From the cell containing the given text, extract its center point as [x, y] coordinate. 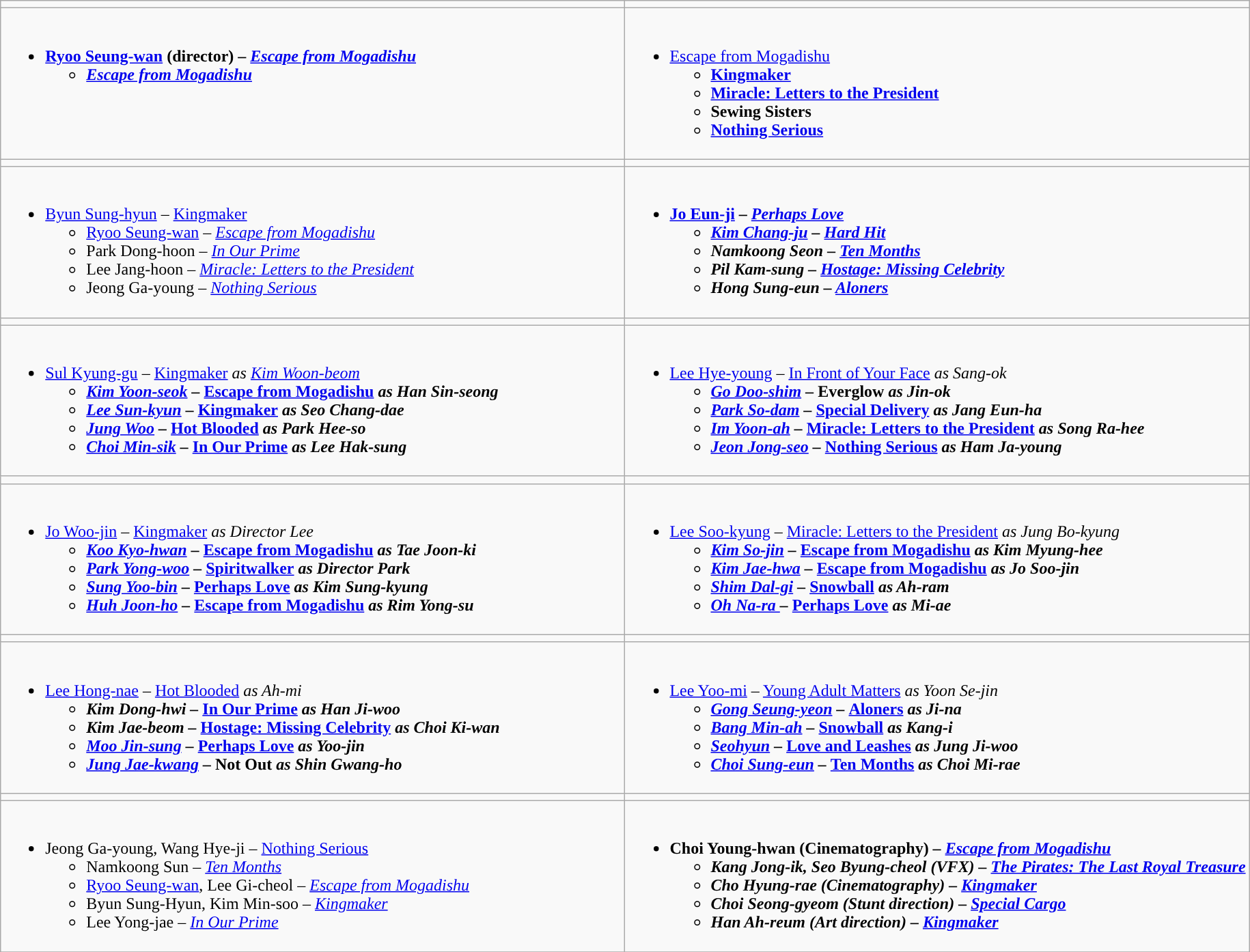
Ryoo Seung-wan (director) – Escape from MogadishuEscape from Mogadishu [313, 83]
Jo Eun-ji – Perhaps LoveKim Chang-ju – Hard HitNamkoong Seon – Ten MonthsPil Kam-sung – Hostage: Missing CelebrityHong Sung-eun – Aloners [937, 242]
Escape from MogadishuKingmakerMiracle: Letters to the PresidentSewing SistersNothing Serious [937, 83]
